Return (X, Y) of the center of cell containing provided text 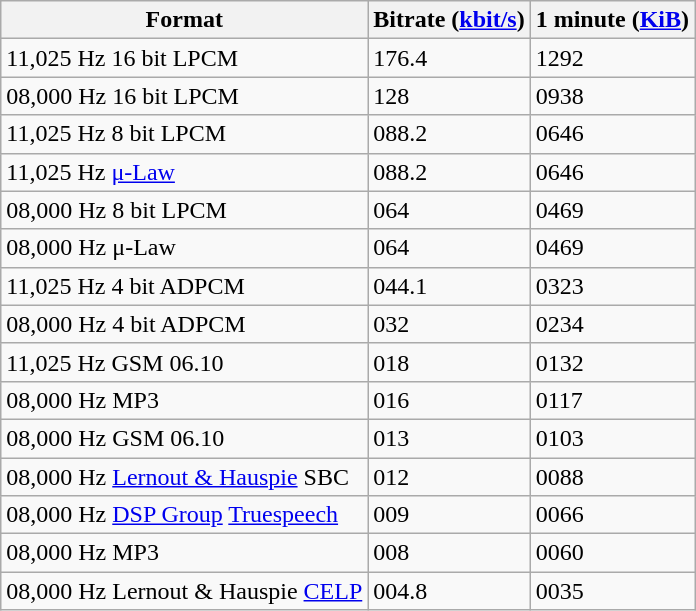
0323 (612, 286)
08,000 Hz GSM 06.10 (184, 438)
Format (184, 20)
0234 (612, 324)
1292 (612, 58)
009 (449, 515)
1 minute (KiB) (612, 20)
128 (449, 96)
08,000 Hz 8 bit LPCM (184, 210)
012 (449, 477)
0132 (612, 362)
0938 (612, 96)
008 (449, 553)
08,000 Hz 4 bit ADPCM (184, 324)
11,025 Hz μ-Law (184, 172)
08,000 Hz μ-Law (184, 248)
044.1 (449, 286)
0035 (612, 591)
08,000 Hz DSP Group Truespeech (184, 515)
08,000 Hz Lernout & Hauspie SBC (184, 477)
11,025 Hz 4 bit ADPCM (184, 286)
0117 (612, 400)
176.4 (449, 58)
11,025 Hz 16 bit LPCM (184, 58)
016 (449, 400)
018 (449, 362)
11,025 Hz 8 bit LPCM (184, 134)
0066 (612, 515)
0088 (612, 477)
0060 (612, 553)
08,000 Hz 16 bit LPCM (184, 96)
08,000 Hz Lernout & Hauspie CELP (184, 591)
004.8 (449, 591)
Bitrate (kbit/s) (449, 20)
032 (449, 324)
11,025 Hz GSM 06.10 (184, 362)
013 (449, 438)
0103 (612, 438)
